Pinpoint the cell where the given text exists, returning its (x, y) midpoint coordinate. 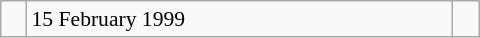
15 February 1999 (240, 19)
